Output the [X, Y] coordinate of the center of the cell containing the given text.  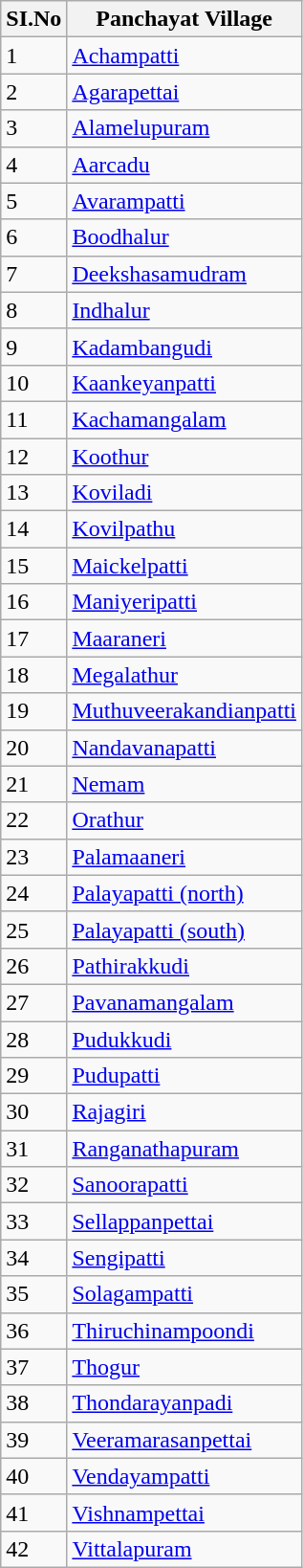
Koviladi [184, 493]
Palamaaneri [184, 857]
Maaraneri [184, 638]
Kaankeyanpatti [184, 383]
1 [34, 56]
19 [34, 711]
33 [34, 1221]
10 [34, 383]
Maniyeripatti [184, 602]
Nemam [184, 784]
26 [34, 966]
7 [34, 274]
37 [34, 1367]
Vittalapuram [184, 1549]
Kovilpathu [184, 529]
Ranganathapuram [184, 1149]
23 [34, 857]
SI.No [34, 19]
3 [34, 128]
13 [34, 493]
Pudukkudi [184, 1039]
Deekshasamudram [184, 274]
Megalathur [184, 675]
Thogur [184, 1367]
Veeramarasanpettai [184, 1440]
16 [34, 602]
22 [34, 820]
41 [34, 1512]
39 [34, 1440]
Alamelupuram [184, 128]
Thondarayanpadi [184, 1403]
24 [34, 893]
30 [34, 1112]
5 [34, 201]
25 [34, 930]
14 [34, 529]
Sengipatti [184, 1258]
42 [34, 1549]
Avarampatti [184, 201]
40 [34, 1476]
4 [34, 165]
Panchayat Village [184, 19]
Boodhalur [184, 237]
Sanoorapatti [184, 1185]
Pavanamangalam [184, 1002]
12 [34, 457]
Pathirakkudi [184, 966]
6 [34, 237]
15 [34, 566]
35 [34, 1294]
27 [34, 1002]
34 [34, 1258]
9 [34, 347]
36 [34, 1331]
Achampatti [184, 56]
Indhalur [184, 310]
Muthuveerakandianpatti [184, 711]
Koothur [184, 457]
Sellappanpettai [184, 1221]
2 [34, 92]
Nandavanapatti [184, 748]
Vishnampettai [184, 1512]
Maickelpatti [184, 566]
Kachamangalam [184, 419]
Thiruchinampoondi [184, 1331]
29 [34, 1076]
32 [34, 1185]
21 [34, 784]
8 [34, 310]
Solagampatti [184, 1294]
Agarapettai [184, 92]
17 [34, 638]
Rajagiri [184, 1112]
Pudupatti [184, 1076]
18 [34, 675]
Aarcadu [184, 165]
38 [34, 1403]
28 [34, 1039]
20 [34, 748]
Palayapatti (north) [184, 893]
Vendayampatti [184, 1476]
11 [34, 419]
Kadambangudi [184, 347]
Orathur [184, 820]
31 [34, 1149]
Palayapatti (south) [184, 930]
